Extract the (X, Y) coordinate from the center of the cell holding the provided text.  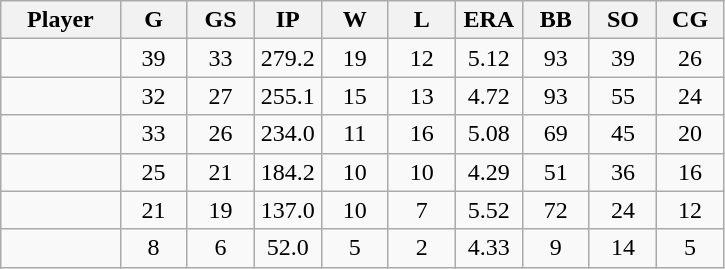
6 (220, 248)
4.29 (488, 172)
279.2 (288, 58)
234.0 (288, 134)
55 (622, 96)
14 (622, 248)
5.12 (488, 58)
13 (422, 96)
15 (354, 96)
ERA (488, 20)
GS (220, 20)
4.33 (488, 248)
G (154, 20)
20 (690, 134)
45 (622, 134)
27 (220, 96)
184.2 (288, 172)
L (422, 20)
36 (622, 172)
Player (60, 20)
52.0 (288, 248)
8 (154, 248)
IP (288, 20)
BB (556, 20)
W (354, 20)
2 (422, 248)
9 (556, 248)
5.52 (488, 210)
4.72 (488, 96)
32 (154, 96)
7 (422, 210)
255.1 (288, 96)
72 (556, 210)
SO (622, 20)
51 (556, 172)
137.0 (288, 210)
69 (556, 134)
11 (354, 134)
CG (690, 20)
25 (154, 172)
5.08 (488, 134)
